Determine the (x, y) coordinate at the center of the cell enclosing the given text.  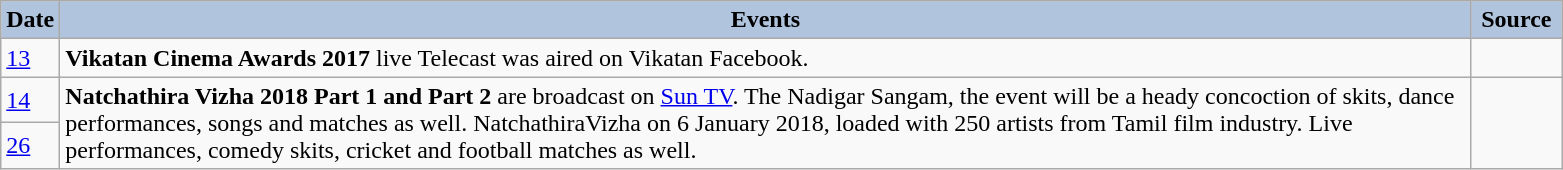
Events (766, 20)
13 (30, 58)
Vikatan Cinema Awards 2017 live Telecast was aired on Vikatan Facebook. (766, 58)
14 (30, 100)
Date (30, 20)
26 (30, 146)
Source (1516, 20)
